Locate the cell with the specified text and output its [X, Y] center coordinate. 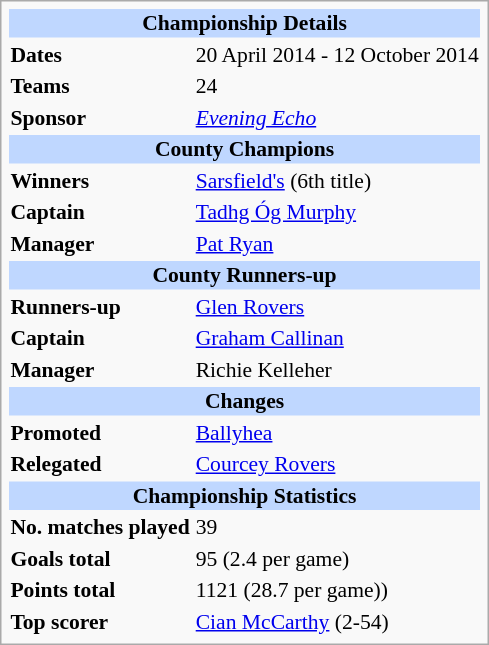
20 April 2014 - 12 October 2014 [337, 54]
County Runners-up [244, 275]
County Champions [244, 149]
Courcey Rovers [337, 464]
Sponsor [100, 117]
39 [337, 527]
Winners [100, 180]
Glen Rovers [337, 306]
Points total [100, 590]
Top scorer [100, 621]
Dates [100, 54]
Graham Callinan [337, 338]
Goals total [100, 558]
Changes [244, 401]
24 [337, 86]
Ballyhea [337, 432]
Championship Details [244, 23]
Pat Ryan [337, 243]
Richie Kelleher [337, 369]
Teams [100, 86]
No. matches played [100, 527]
Evening Echo [337, 117]
Relegated [100, 464]
Tadhg Óg Murphy [337, 212]
Sarsfield's (6th title) [337, 180]
1121 (28.7 per game)) [337, 590]
Promoted [100, 432]
Runners-up [100, 306]
95 (2.4 per game) [337, 558]
Cian McCarthy (2-54) [337, 621]
Championship Statistics [244, 495]
